Identify which cell holds the provided text, then report its [x, y] central coordinate. 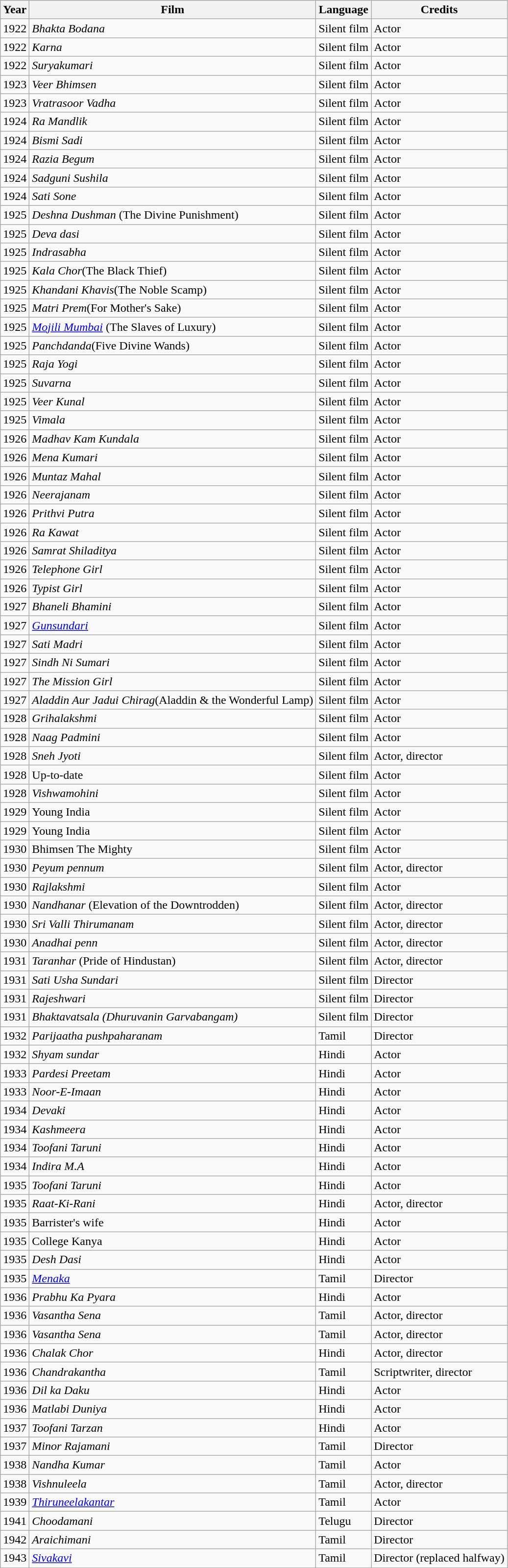
Khandani Khavis(The Noble Scamp) [172, 290]
Mojili Mumbai (The Slaves of Luxury) [172, 327]
Nandhanar (Elevation of the Downtrodden) [172, 905]
1939 [15, 1502]
Barrister's wife [172, 1222]
Bhimsen The Mighty [172, 849]
Telugu [344, 1521]
Ra Mandlik [172, 122]
Taranhar (Pride of Hindustan) [172, 961]
Sri Valli Thirumanam [172, 924]
Peyum pennum [172, 868]
Deshna Dushman (The Divine Punishment) [172, 215]
Indrasabha [172, 252]
Bhakta Bodana [172, 28]
Bhaktavatsala (Dhuruvanin Garvabangam) [172, 1017]
Shyam sundar [172, 1054]
Dil ka Daku [172, 1390]
1942 [15, 1540]
Indira M.A [172, 1167]
Sadguni Sushila [172, 177]
Kashmeera [172, 1129]
College Kanya [172, 1241]
Sneh Jyoti [172, 756]
1943 [15, 1558]
Up-to-date [172, 774]
Parijaatha pushpaharanam [172, 1036]
Vishwamohini [172, 793]
Rajlakshmi [172, 887]
Sivakavi [172, 1558]
Credits [439, 10]
Pardesi Preetam [172, 1073]
Kala Chor(The Black Thief) [172, 271]
Vimala [172, 420]
Razia Begum [172, 159]
Language [344, 10]
Chandrakantha [172, 1371]
Mena Kumari [172, 457]
Vratrasoor Vadha [172, 103]
Muntaz Mahal [172, 476]
Prabhu Ka Pyara [172, 1297]
Minor Rajamani [172, 1446]
Scriptwriter, director [439, 1371]
Gunsundari [172, 625]
Typist Girl [172, 588]
Raja Yogi [172, 364]
Grihalakshmi [172, 719]
Menaka [172, 1278]
Year [15, 10]
Bhaneli Bhamini [172, 607]
Noor-E-Imaan [172, 1092]
Thiruneelakantar [172, 1502]
Matlabi Duniya [172, 1409]
Araichimani [172, 1540]
The Mission Girl [172, 681]
Director (replaced halfway) [439, 1558]
Veer Kunal [172, 401]
Samrat Shiladitya [172, 551]
Anadhai penn [172, 943]
Madhav Kam Kundala [172, 439]
Film [172, 10]
Veer Bhimsen [172, 84]
Raat-Ki-Rani [172, 1204]
Panchdanda(Five Divine Wands) [172, 346]
Rajeshwari [172, 998]
Karna [172, 47]
Sati Sone [172, 196]
Suryakumari [172, 66]
Naag Padmini [172, 737]
Sati Usha Sundari [172, 980]
Desh Dasi [172, 1260]
Chalak Chor [172, 1353]
Toofani Tarzan [172, 1428]
Prithvi Putra [172, 513]
Devaki [172, 1110]
Nandha Kumar [172, 1465]
Neerajanam [172, 495]
Ra Kawat [172, 532]
Sindh Ni Sumari [172, 663]
Suvarna [172, 383]
Telephone Girl [172, 570]
Choodamani [172, 1521]
Aladdin Aur Jadui Chirag(Aladdin & the Wonderful Lamp) [172, 700]
Vishnuleela [172, 1484]
Bismi Sadi [172, 140]
Sati Madri [172, 644]
Matri Prem(For Mother's Sake) [172, 308]
Deva dasi [172, 234]
1941 [15, 1521]
